Identify which cell holds the provided text, then report its (X, Y) central coordinate. 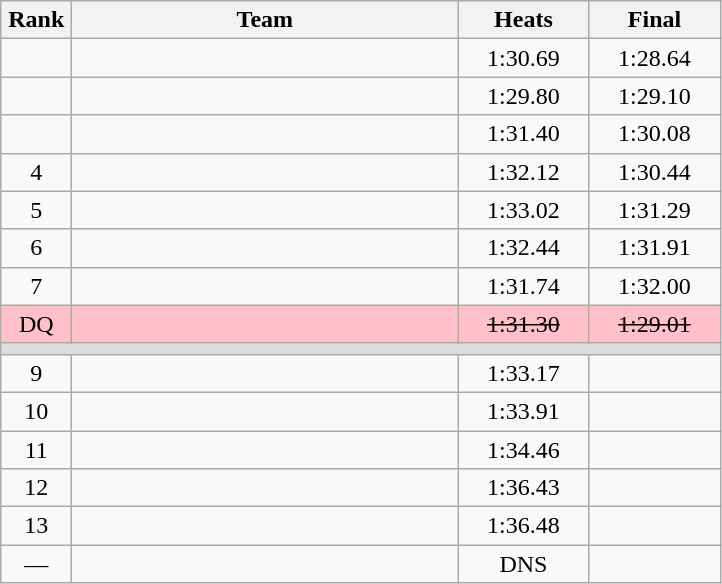
1:28.64 (654, 58)
1:29.01 (654, 324)
1:36.48 (524, 526)
Heats (524, 20)
1:32.00 (654, 286)
9 (36, 373)
1:32.12 (524, 172)
4 (36, 172)
1:33.17 (524, 373)
1:31.30 (524, 324)
1:33.02 (524, 210)
1:30.69 (524, 58)
1:31.74 (524, 286)
11 (36, 449)
1:36.43 (524, 488)
1:31.29 (654, 210)
1:31.40 (524, 134)
1:34.46 (524, 449)
1:33.91 (524, 411)
DQ (36, 324)
1:29.80 (524, 96)
1:30.44 (654, 172)
Team (265, 20)
1:30.08 (654, 134)
Rank (36, 20)
1:32.44 (524, 248)
1:31.91 (654, 248)
5 (36, 210)
DNS (524, 564)
1:29.10 (654, 96)
7 (36, 286)
6 (36, 248)
Final (654, 20)
12 (36, 488)
— (36, 564)
10 (36, 411)
13 (36, 526)
